Return (X, Y) of the center of cell containing provided text 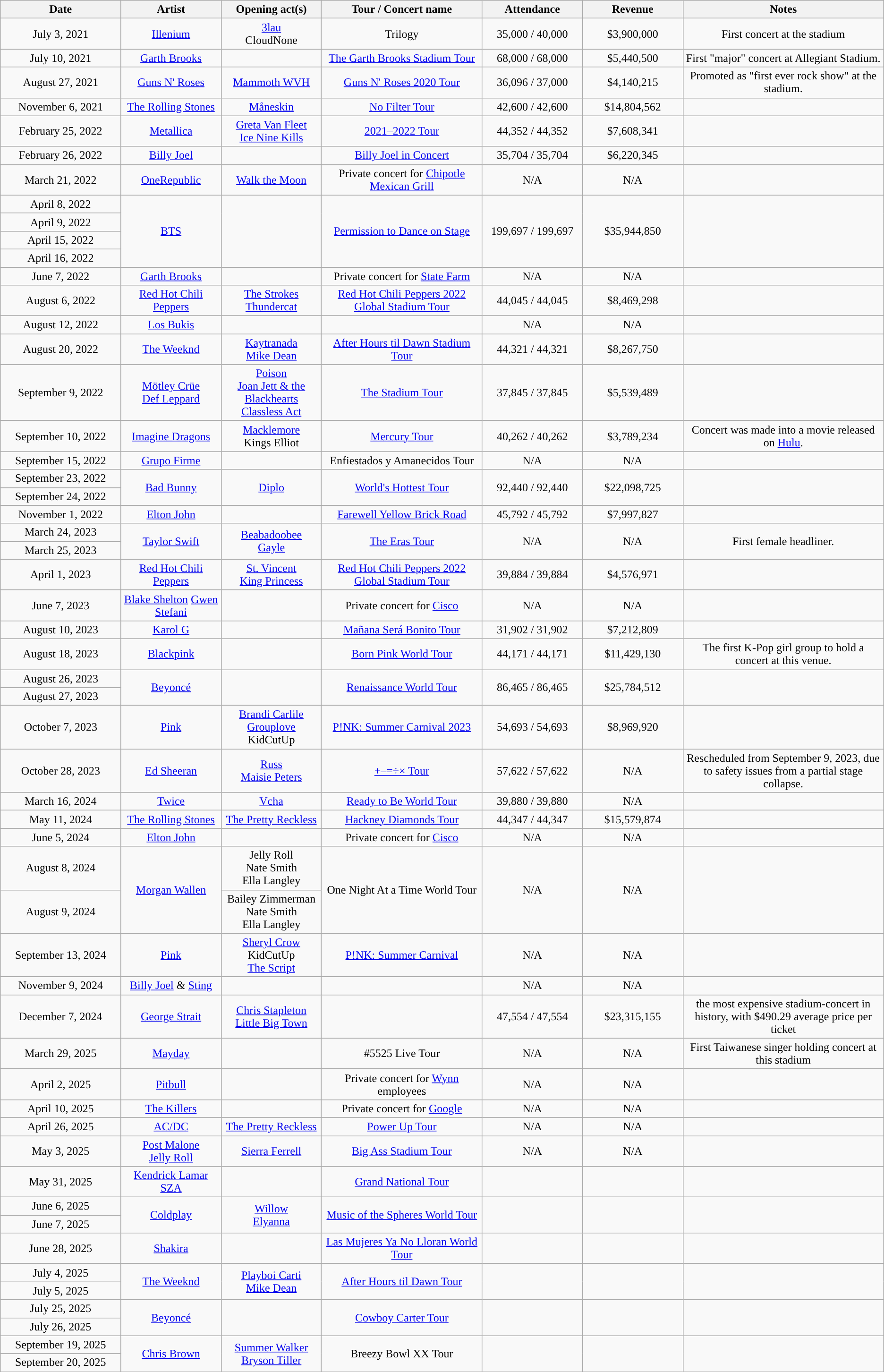
Metallica (171, 131)
September 19, 2025 (60, 1345)
April 10, 2025 (60, 1108)
November 6, 2021 (60, 107)
RussMaisie Peters (271, 771)
September 20, 2025 (60, 1363)
Tour / Concert name (402, 9)
47,554 / 47,554 (533, 1016)
Concert was made into a movie released on Hulu. (783, 436)
March 21, 2022 (60, 179)
35,000 / 40,000 (533, 34)
Revenue (633, 9)
After Hours til Dawn Tour (402, 1282)
March 29, 2025 (60, 1053)
+–=÷× Tour (402, 771)
Cowboy Carter Tour (402, 1318)
November 9, 2024 (60, 986)
Post MaloneJelly Roll (171, 1150)
Walk the Moon (271, 179)
Big Ass Stadium Tour (402, 1150)
Date (60, 9)
Ed Sheeran (171, 771)
P!NK: Summer Carnival (402, 955)
August 9, 2024 (60, 912)
Notes (783, 9)
Sheryl CrowKidCutUpThe Script (271, 955)
August 20, 2022 (60, 349)
The first K-Pop girl group to hold a concert at this venue. (783, 654)
Private concert for Chipotle Mexican Grill (402, 179)
World's Hottest Tour (402, 487)
July 10, 2021 (60, 58)
First concert at the stadium (783, 34)
August 27, 2021 (60, 82)
45,792 / 45,792 (533, 514)
Twice (171, 801)
Greta Van FleetIce Nine Kills (271, 131)
44,171 / 44,171 (533, 654)
August 18, 2023 (60, 654)
Attendance (533, 9)
$11,429,130 (633, 654)
June 6, 2025 (60, 1206)
40,262 / 40,262 (533, 436)
March 25, 2023 (60, 550)
September 24, 2022 (60, 496)
February 26, 2022 (60, 155)
Farewell Yellow Brick Road (402, 514)
Taylor Swift (171, 541)
#5525 Live Tour (402, 1053)
May 3, 2025 (60, 1150)
Illenium (171, 34)
$4,576,971 (633, 574)
July 25, 2025 (60, 1309)
$4,140,215 (633, 82)
Hackney Diamonds Tour (402, 819)
Mañana Será Bonito Tour (402, 630)
The Stadium Tour (402, 393)
May 11, 2024 (60, 819)
3lauCloudNone (271, 34)
June 5, 2024 (60, 837)
$14,804,562 (633, 107)
$8,469,298 (633, 300)
Coldplay (171, 1215)
April 8, 2022 (60, 204)
March 16, 2024 (60, 801)
AC/DC (171, 1126)
OneRepublic (171, 179)
Artist (171, 9)
$3,900,000 (633, 34)
Mayday (171, 1053)
July 3, 2021 (60, 34)
May 31, 2025 (60, 1182)
Opening act(s) (271, 9)
No Filter Tour (402, 107)
August 10, 2023 (60, 630)
Private concert for Google (402, 1108)
44,045 / 44,045 (533, 300)
$5,440,500 (633, 58)
Guns N' Roses 2020 Tour (402, 82)
Billy Joel (171, 155)
Ready to Be World Tour (402, 801)
Mammoth WVH (271, 82)
Sierra Ferrell (271, 1150)
July 26, 2025 (60, 1327)
$3,789,234 (633, 436)
WillowElyanna (271, 1215)
PoisonJoan Jett & the BlackheartsClassless Act (271, 393)
June 7, 2022 (60, 276)
$5,539,489 (633, 393)
$22,098,725 (633, 487)
The StrokesThundercat (271, 300)
the most expensive stadium-concert in history, with $490.29 average price per ticket (783, 1016)
George Strait (171, 1016)
First female headliner. (783, 541)
$7,212,809 (633, 630)
Private concert for Wynn employees (402, 1084)
February 25, 2022 (60, 131)
Private concert for State Farm (402, 276)
Bad Bunny (171, 487)
Kendrick LamarSZA (171, 1182)
St. VincentKing Princess (271, 574)
Karol G (171, 630)
Vcha (271, 801)
Renaissance World Tour (402, 688)
September 15, 2022 (60, 460)
86,465 / 86,465 (533, 688)
$8,267,750 (633, 349)
Trilogy (402, 34)
Grupo Firme (171, 460)
June 28, 2025 (60, 1249)
August 12, 2022 (60, 325)
BTS (171, 231)
July 5, 2025 (60, 1291)
$7,608,341 (633, 131)
March 24, 2023 (60, 532)
$15,579,874 (633, 819)
68,000 / 68,000 (533, 58)
August 6, 2022 (60, 300)
Billy Joel & Sting (171, 986)
44,347 / 44,347 (533, 819)
April 16, 2022 (60, 258)
35,704 / 35,704 (533, 155)
92,440 / 92,440 (533, 487)
First "major" concert at Allegiant Stadium. (783, 58)
The Killers (171, 1108)
Pitbull (171, 1084)
Enfiestados y Amanecidos Tour (402, 460)
Breezy Bowl XX Tour (402, 1354)
Playboi CartiMike Dean (271, 1282)
$35,944,850 (633, 231)
44,321 / 44,321 (533, 349)
Mercury Tour (402, 436)
November 1, 2022 (60, 514)
Los Bukis (171, 325)
Diplo (271, 487)
October 7, 2023 (60, 727)
April 1, 2023 (60, 574)
Summer WalkerBryson Tiller (271, 1354)
31,902 / 31,902 (533, 630)
2021–2022 Tour (402, 131)
June 7, 2023 (60, 605)
$8,969,920 (633, 727)
37,845 / 37,845 (533, 393)
Born Pink World Tour (402, 654)
$7,997,827 (633, 514)
April 9, 2022 (60, 222)
Billy Joel in Concert (402, 155)
September 9, 2022 (60, 393)
Måneskin (271, 107)
July 4, 2025 (60, 1273)
After Hours til Dawn Stadium Tour (402, 349)
MacklemoreKings Elliot (271, 436)
Promoted as "first ever rock show" at the stadium. (783, 82)
BeabadoobeeGayle (271, 541)
September 13, 2024 (60, 955)
Blackpink (171, 654)
54,693 / 54,693 (533, 727)
Mötley CrüeDef Leppard (171, 393)
36,096 / 37,000 (533, 82)
June 7, 2025 (60, 1224)
Shakira (171, 1249)
April 15, 2022 (60, 240)
$6,220,345 (633, 155)
Power Up Tour (402, 1126)
P!NK: Summer Carnival 2023 (402, 727)
Rescheduled from September 9, 2023, due to safety issues from a partial stage collapse. (783, 771)
April 2, 2025 (60, 1084)
December 7, 2024 (60, 1016)
August 27, 2023 (60, 697)
The Eras Tour (402, 541)
44,352 / 44,352 (533, 131)
The Garth Brooks Stadium Tour (402, 58)
Chris Brown (171, 1354)
Blake Shelton Gwen Stefani (171, 605)
September 10, 2022 (60, 436)
Grand National Tour (402, 1182)
August 26, 2023 (60, 679)
April 26, 2025 (60, 1126)
39,884 / 39,884 (533, 574)
Permission to Dance on Stage (402, 231)
42,600 / 42,600 (533, 107)
57,622 / 57,622 (533, 771)
August 8, 2024 (60, 868)
Imagine Dragons (171, 436)
One Night At a Time World Tour (402, 890)
Las Mujeres Ya No Lloran World Tour (402, 1249)
October 28, 2023 (60, 771)
First Taiwanese singer holding concert at this stadium (783, 1053)
Brandi CarlileGrouploveKidCutUp (271, 727)
Music of the Spheres World Tour (402, 1215)
39,880 / 39,880 (533, 801)
199,697 / 199,697 (533, 231)
Morgan Wallen (171, 890)
Guns N' Roses (171, 82)
KaytranadaMike Dean (271, 349)
September 23, 2022 (60, 478)
Jelly RollNate SmithElla Langley (271, 868)
Chris StapletonLittle Big Town (271, 1016)
$23,315,155 (633, 1016)
$25,784,512 (633, 688)
Bailey ZimmermanNate SmithElla Langley (271, 912)
